Identify which cell holds the provided text, then report its [x, y] central coordinate. 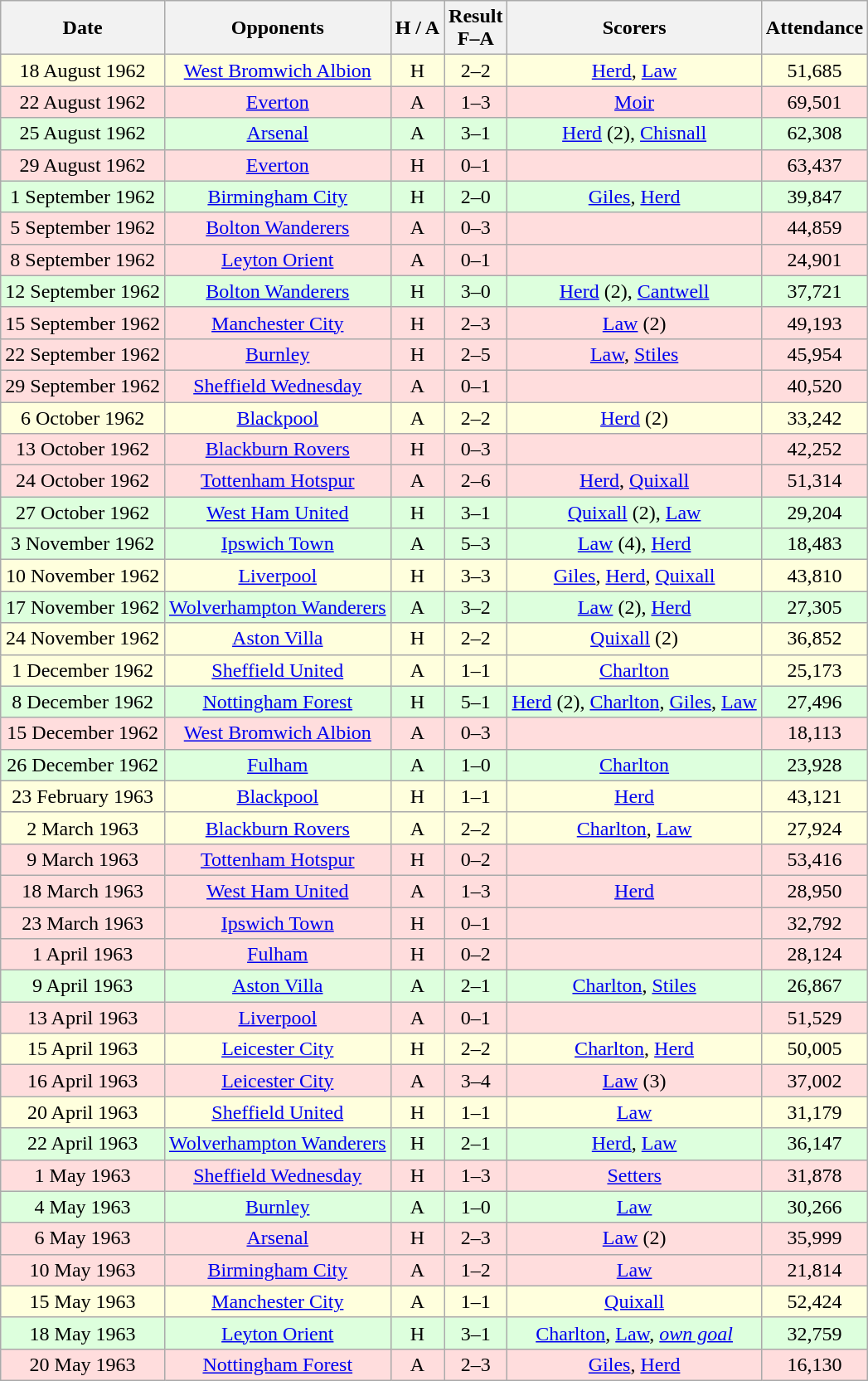
Moir [634, 102]
23 February 1963 [83, 796]
6 May 1963 [83, 1238]
26,867 [814, 986]
5 September 1962 [83, 228]
40,520 [814, 386]
25,173 [814, 670]
16 April 1963 [83, 1081]
Attendance [814, 28]
8 December 1962 [83, 702]
45,954 [814, 354]
18,483 [814, 544]
37,002 [814, 1081]
26 December 1962 [83, 765]
Quixall (2), Law [634, 513]
16,130 [814, 1364]
15 May 1963 [83, 1301]
29,204 [814, 513]
Law, Stiles [634, 354]
32,792 [814, 923]
2–6 [476, 481]
52,424 [814, 1301]
39,847 [814, 197]
2–5 [476, 354]
1 September 1962 [83, 197]
37,721 [814, 291]
9 April 1963 [83, 986]
3 November 1962 [83, 544]
9 March 1963 [83, 859]
49,193 [814, 323]
Herd (2), Charlton, Giles, Law [634, 702]
5–1 [476, 702]
31,878 [814, 1175]
44,859 [814, 228]
Charlton, Stiles [634, 986]
22 April 1963 [83, 1144]
1 April 1963 [83, 955]
36,852 [814, 639]
28,950 [814, 891]
18,113 [814, 733]
51,685 [814, 71]
17 November 1962 [83, 607]
2 March 1963 [83, 828]
Law (3) [634, 1081]
15 December 1962 [83, 733]
25 August 1962 [83, 134]
18 August 1962 [83, 71]
10 November 1962 [83, 576]
2–0 [476, 197]
Herd (2), Cantwell [634, 291]
51,314 [814, 481]
28,124 [814, 955]
43,121 [814, 796]
33,242 [814, 417]
1–2 [476, 1270]
29 August 1962 [83, 165]
12 September 1962 [83, 291]
23 March 1963 [83, 923]
51,529 [814, 1018]
23,928 [814, 765]
Law (2), Herd [634, 607]
Opponents [277, 28]
24 November 1962 [83, 639]
Scorers [634, 28]
31,179 [814, 1112]
32,759 [814, 1333]
69,501 [814, 102]
18 May 1963 [83, 1333]
22 September 1962 [83, 354]
62,308 [814, 134]
42,252 [814, 450]
13 October 1962 [83, 450]
20 April 1963 [83, 1112]
27,496 [814, 702]
35,999 [814, 1238]
H / A [417, 28]
27 October 1962 [83, 513]
Charlton, Law, own goal [634, 1333]
15 September 1962 [83, 323]
Setters [634, 1175]
30,266 [814, 1207]
24 October 1962 [83, 481]
3–3 [476, 576]
6 October 1962 [83, 417]
13 April 1963 [83, 1018]
63,437 [814, 165]
43,810 [814, 576]
27,924 [814, 828]
29 September 1962 [83, 386]
3–0 [476, 291]
27,305 [814, 607]
36,147 [814, 1144]
1 December 1962 [83, 670]
20 May 1963 [83, 1364]
Law (4), Herd [634, 544]
Herd (2) [634, 417]
21,814 [814, 1270]
Charlton, Law [634, 828]
1 May 1963 [83, 1175]
Quixall (2) [634, 639]
18 March 1963 [83, 891]
53,416 [814, 859]
5–3 [476, 544]
3–2 [476, 607]
Herd (2), Chisnall [634, 134]
ResultF–A [476, 28]
Quixall [634, 1301]
Charlton, Herd [634, 1049]
3–4 [476, 1081]
24,901 [814, 260]
10 May 1963 [83, 1270]
15 April 1963 [83, 1049]
22 August 1962 [83, 102]
8 September 1962 [83, 260]
50,005 [814, 1049]
Giles, Herd, Quixall [634, 576]
4 May 1963 [83, 1207]
Herd, Quixall [634, 481]
Date [83, 28]
